Return (X, Y) of the center of cell containing provided text 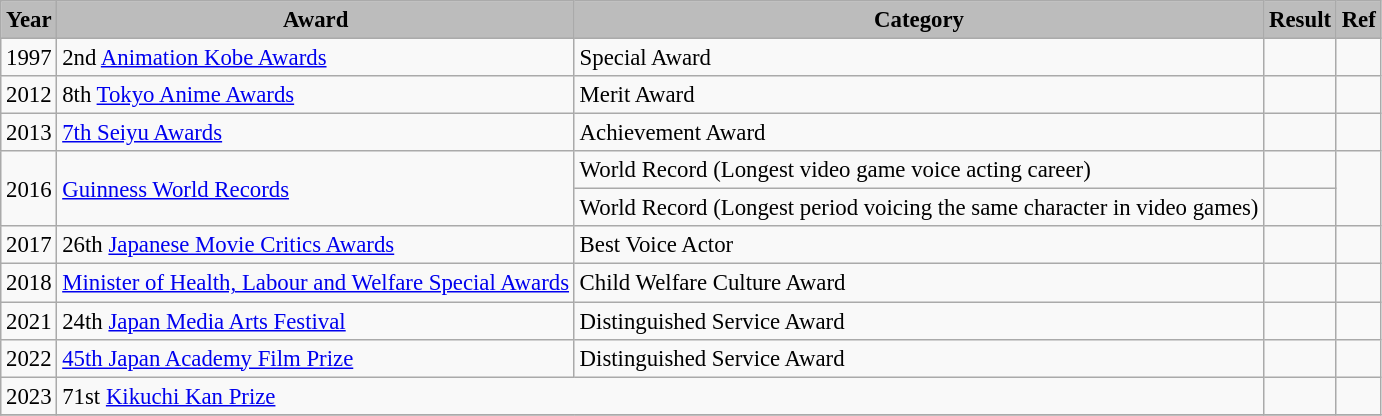
World Record (Longest video game voice acting career) (918, 170)
Year (29, 20)
2022 (29, 358)
Child Welfare Culture Award (918, 283)
Achievement Award (918, 133)
2017 (29, 245)
8th Tokyo Anime Awards (316, 95)
World Record (Longest period voicing the same character in video games) (918, 208)
2012 (29, 95)
2023 (29, 396)
24th Japan Media Arts Festival (316, 321)
7th Seiyu Awards (316, 133)
1997 (29, 58)
26th Japanese Movie Critics Awards (316, 245)
Special Award (918, 58)
2nd Animation Kobe Awards (316, 58)
2021 (29, 321)
2013 (29, 133)
Merit Award (918, 95)
71st Kikuchi Kan Prize (660, 396)
Guinness World Records (316, 188)
Best Voice Actor (918, 245)
Ref (1358, 20)
45th Japan Academy Film Prize (316, 358)
Result (1300, 20)
2018 (29, 283)
Minister of Health, Labour and Welfare Special Awards (316, 283)
Award (316, 20)
Category (918, 20)
2016 (29, 188)
